Capture the cell that displays the provided text and extract its (X, Y) central coordinate. 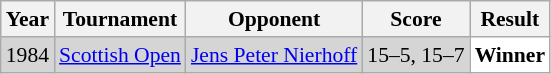
Score (416, 19)
Jens Peter Nierhoff (274, 55)
15–5, 15–7 (416, 55)
1984 (28, 55)
Tournament (120, 19)
Result (510, 19)
Opponent (274, 19)
Year (28, 19)
Winner (510, 55)
Scottish Open (120, 55)
